Provide the [X, Y] coordinate of the cell's center where the given text is located.  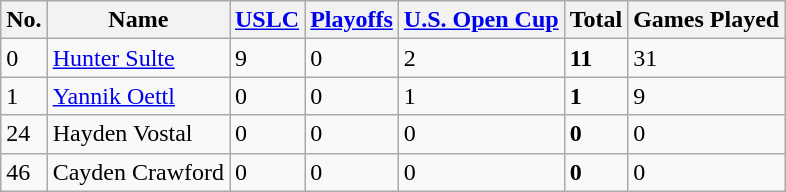
USLC [268, 20]
Games Played [706, 20]
11 [596, 58]
Hayden Vostal [138, 134]
U.S. Open Cup [481, 20]
Hunter Sulte [138, 58]
24 [24, 134]
2 [481, 58]
Total [596, 20]
No. [24, 20]
Yannik Oettl [138, 96]
31 [706, 58]
46 [24, 172]
Name [138, 20]
Cayden Crawford [138, 172]
Playoffs [352, 20]
